Scan for the cell matching the given text and deliver its (X, Y) coordinate at center. 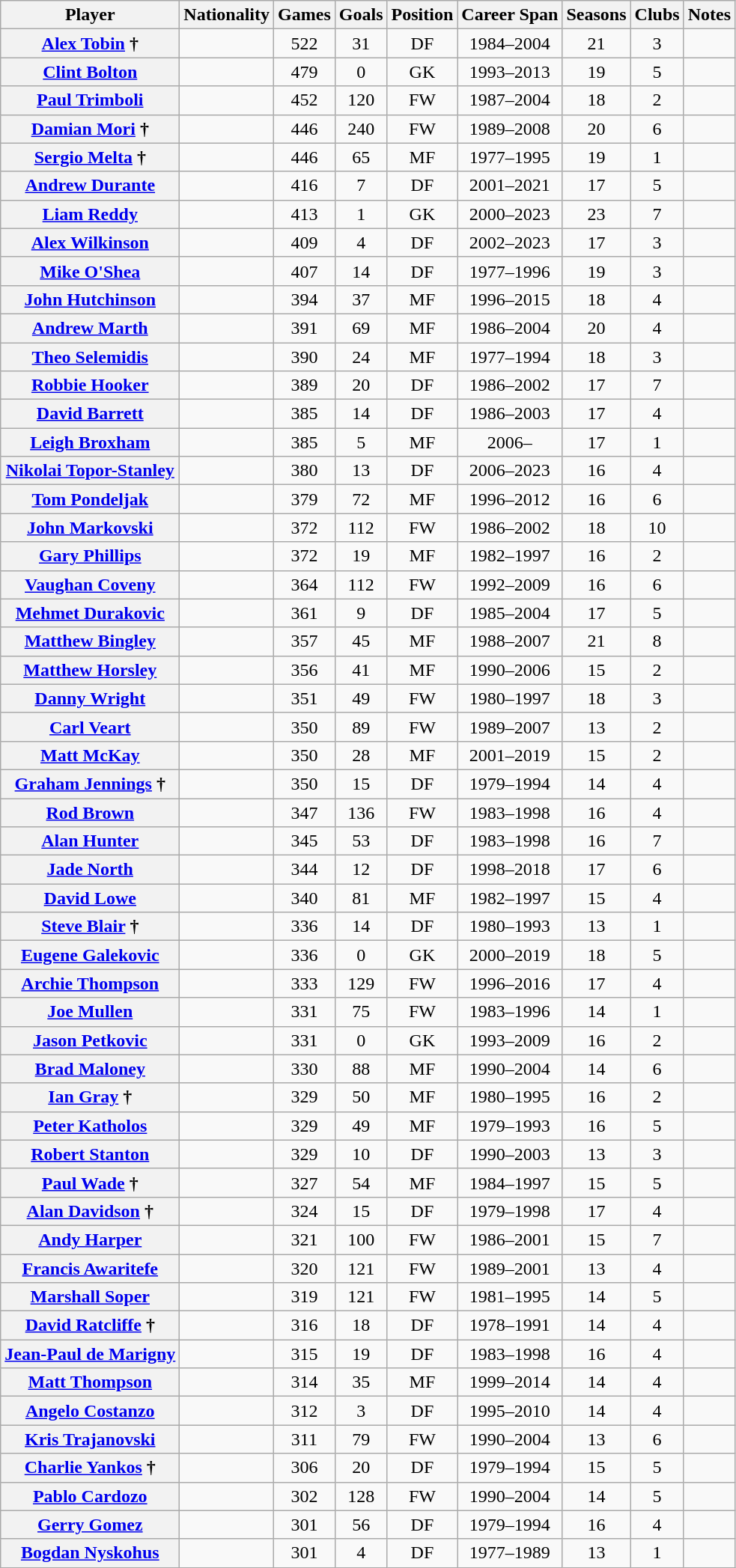
Tom Pondeljak (90, 499)
Clint Bolton (90, 72)
1999–2014 (510, 1382)
Graham Jennings † (90, 784)
24 (361, 357)
69 (361, 328)
12 (361, 870)
Jason Petkovic (90, 1040)
John Hutchinson (90, 299)
Liam Reddy (90, 214)
1989–2001 (510, 1269)
321 (305, 1239)
Francis Awaritefe (90, 1269)
1995–2010 (510, 1411)
312 (305, 1411)
Goals (361, 15)
333 (305, 983)
1988–2007 (510, 641)
2000–2023 (510, 214)
1993–2013 (510, 72)
2000–2019 (510, 955)
41 (361, 670)
314 (305, 1382)
Clubs (657, 15)
2002–2023 (510, 242)
Steve Blair † (90, 927)
Pablo Cardozo (90, 1496)
394 (305, 299)
Ian Gray † (90, 1097)
37 (361, 299)
1987–2004 (510, 100)
Nikolai Topor-Stanley (90, 471)
Kris Trajanovski (90, 1439)
72 (361, 499)
306 (305, 1468)
28 (361, 755)
129 (361, 983)
319 (305, 1297)
344 (305, 870)
Archie Thompson (90, 983)
1980–1995 (510, 1097)
Bogdan Nyskohus (90, 1553)
Sergio Melta † (90, 157)
2001–2021 (510, 186)
379 (305, 499)
330 (305, 1069)
Brad Maloney (90, 1069)
1977–1989 (510, 1553)
Marshall Soper (90, 1297)
John Markovski (90, 528)
1983–1996 (510, 1012)
351 (305, 698)
Matthew Horsley (90, 670)
9 (361, 613)
120 (361, 100)
302 (305, 1496)
Robbie Hooker (90, 385)
1990–2003 (510, 1154)
Mehmet Durakovic (90, 613)
391 (305, 328)
1980–1993 (510, 927)
380 (305, 471)
1977–1994 (510, 357)
327 (305, 1183)
1978–1991 (510, 1326)
Leigh Broxham (90, 442)
Danny Wright (90, 698)
1998–2018 (510, 870)
54 (361, 1183)
31 (361, 43)
Gary Phillips (90, 556)
Alex Wilkinson (90, 242)
311 (305, 1439)
Andrew Marth (90, 328)
1992–2009 (510, 585)
2006– (510, 442)
Andy Harper (90, 1239)
Matthew Bingley (90, 641)
David Lowe (90, 898)
65 (361, 157)
240 (361, 129)
Jade North (90, 870)
356 (305, 670)
David Barrett (90, 414)
522 (305, 43)
56 (361, 1525)
340 (305, 898)
Eugene Galekovic (90, 955)
2001–2019 (510, 755)
1989–2008 (510, 129)
50 (361, 1097)
1986–2003 (510, 414)
Career Span (510, 15)
Carl Veart (90, 727)
1977–1995 (510, 157)
390 (305, 357)
320 (305, 1269)
75 (361, 1012)
Gerry Gomez (90, 1525)
1979–1993 (510, 1126)
Vaughan Coveny (90, 585)
1986–2004 (510, 328)
88 (361, 1069)
David Ratcliffe † (90, 1326)
89 (361, 727)
1979–1998 (510, 1211)
Jean-Paul de Marigny (90, 1354)
Matt Thompson (90, 1382)
1980–1997 (510, 698)
345 (305, 841)
Position (422, 15)
Nationality (227, 15)
Matt McKay (90, 755)
Charlie Yankos † (90, 1468)
409 (305, 242)
Andrew Durante (90, 186)
316 (305, 1326)
389 (305, 385)
2006–2023 (510, 471)
Mike O'Shea (90, 271)
1996–2012 (510, 499)
Theo Selemidis (90, 357)
Angelo Costanzo (90, 1411)
23 (596, 214)
Alan Davidson † (90, 1211)
1981–1995 (510, 1297)
Notes (709, 15)
Alan Hunter (90, 841)
416 (305, 186)
1985–2004 (510, 613)
1996–2016 (510, 983)
Damian Mori † (90, 129)
Games (305, 15)
81 (361, 898)
Joe Mullen (90, 1012)
53 (361, 841)
100 (361, 1239)
413 (305, 214)
45 (361, 641)
1986–2001 (510, 1239)
1990–2006 (510, 670)
Paul Wade † (90, 1183)
1996–2015 (510, 299)
136 (361, 812)
347 (305, 812)
1984–2004 (510, 43)
1993–2009 (510, 1040)
79 (361, 1439)
361 (305, 613)
315 (305, 1354)
8 (657, 641)
Rod Brown (90, 812)
407 (305, 271)
Paul Trimboli (90, 100)
324 (305, 1211)
35 (361, 1382)
Alex Tobin † (90, 43)
1984–1997 (510, 1183)
1989–2007 (510, 727)
364 (305, 585)
357 (305, 641)
128 (361, 1496)
479 (305, 72)
Peter Katholos (90, 1126)
Seasons (596, 15)
1977–1996 (510, 271)
452 (305, 100)
Robert Stanton (90, 1154)
Player (90, 15)
